Identify which cell holds the provided text, then report its (x, y) central coordinate. 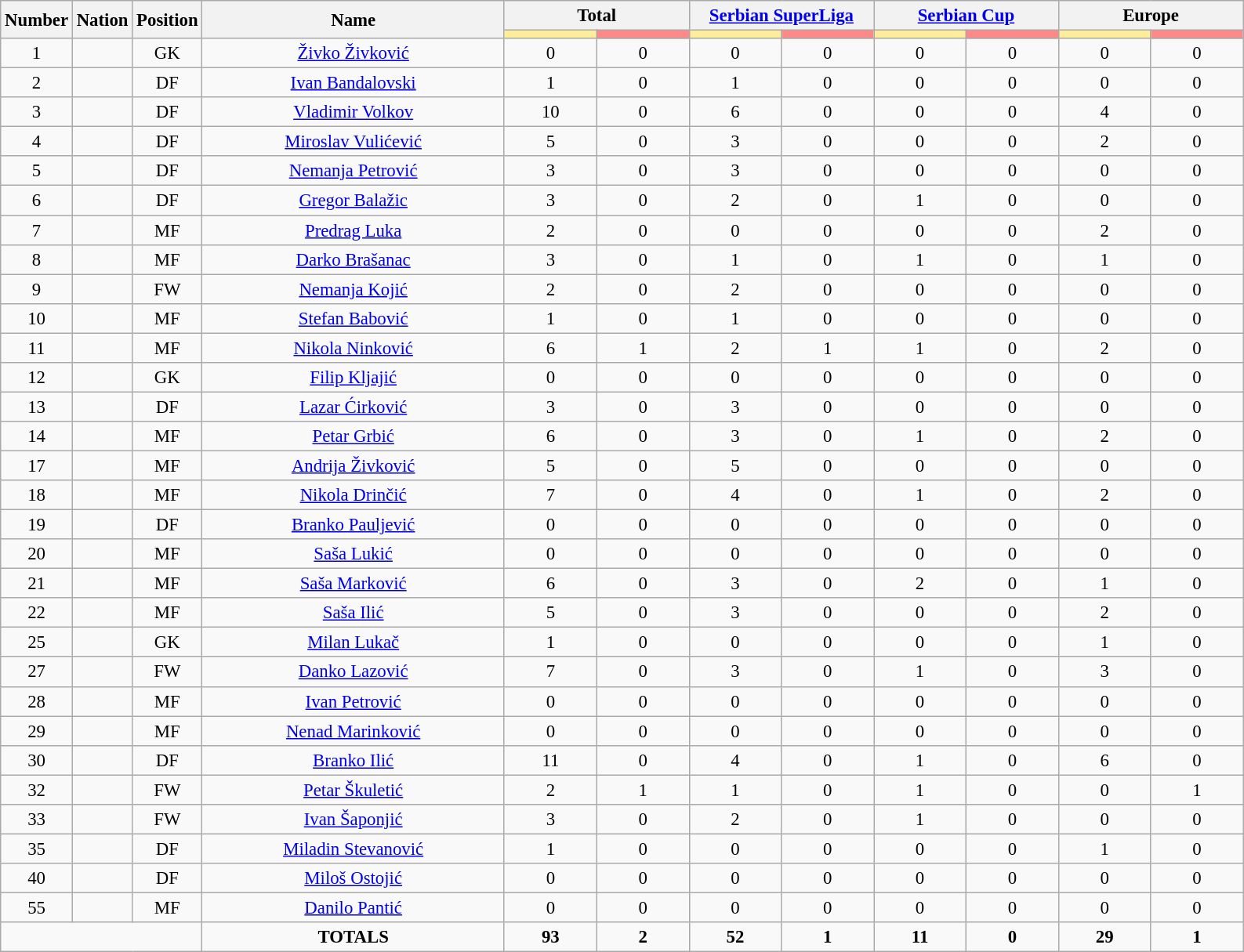
Darko Brašanac (354, 259)
Miroslav Vulićević (354, 142)
Branko Pauljević (354, 525)
Vladimir Volkov (354, 112)
25 (37, 643)
Danko Lazović (354, 672)
13 (37, 407)
52 (735, 937)
32 (37, 790)
Ivan Bandalovski (354, 83)
Serbian Cup (967, 16)
30 (37, 760)
Nemanja Petrović (354, 172)
Ivan Petrović (354, 701)
Total (597, 16)
Nemanja Kojić (354, 289)
Branko Ilić (354, 760)
Ivan Šaponjić (354, 820)
Name (354, 20)
Saša Lukić (354, 554)
Andrija Živković (354, 465)
Miladin Stevanović (354, 849)
40 (37, 878)
33 (37, 820)
Nenad Marinković (354, 731)
Serbian SuperLiga (782, 16)
Stefan Babović (354, 318)
Position (168, 20)
Petar Škuletić (354, 790)
Saša Marković (354, 584)
TOTALS (354, 937)
Nikola Drinčić (354, 495)
Gregor Balažic (354, 201)
55 (37, 907)
9 (37, 289)
Petar Grbić (354, 436)
8 (37, 259)
Saša Ilić (354, 613)
27 (37, 672)
Filip Kljajić (354, 378)
Europe (1151, 16)
20 (37, 554)
Nikola Ninković (354, 348)
35 (37, 849)
18 (37, 495)
Miloš Ostojić (354, 878)
22 (37, 613)
Milan Lukač (354, 643)
Živko Živković (354, 53)
14 (37, 436)
Predrag Luka (354, 230)
19 (37, 525)
21 (37, 584)
Nation (102, 20)
12 (37, 378)
93 (550, 937)
28 (37, 701)
Number (37, 20)
17 (37, 465)
Danilo Pantić (354, 907)
Lazar Ćirković (354, 407)
